Search for the cell housing the specified text and yield its (X, Y) center coordinate. 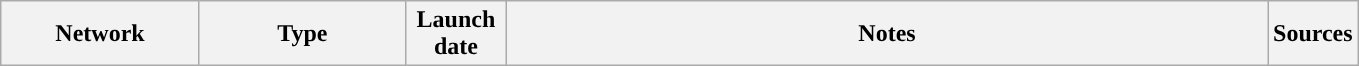
Launch date (456, 34)
Network (100, 34)
Notes (886, 34)
Sources (1314, 34)
Type (302, 34)
